Search for the cell housing the specified text and yield its [x, y] center coordinate. 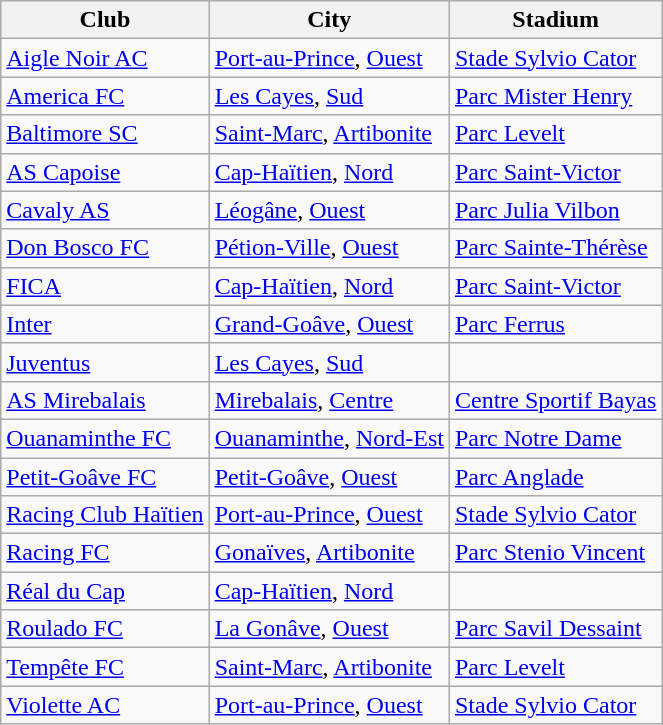
Petit-Goâve FC [105, 477]
Aigle Noir AC [105, 58]
City [329, 20]
Juventus [105, 362]
Centre Sportif Bayas [555, 400]
Parc Sainte-Thérèse [555, 248]
Ouanaminthe, Nord-Est [329, 438]
Stadium [555, 20]
Violette AC [105, 705]
AS Capoise [105, 172]
Parc Julia Vilbon [555, 210]
Mirebalais, Centre [329, 400]
Tempête FC [105, 667]
Parc Mister Henry [555, 96]
Club [105, 20]
Inter [105, 324]
Gonaïves, Artibonite [329, 553]
Petit-Goâve, Ouest [329, 477]
Léogâne, Ouest [329, 210]
Réal du Cap [105, 591]
Don Bosco FC [105, 248]
Roulado FC [105, 629]
Parc Anglade [555, 477]
Parc Ferrus [555, 324]
Ouanaminthe FC [105, 438]
Baltimore SC [105, 134]
Racing FC [105, 553]
AS Mirebalais [105, 400]
Parc Stenio Vincent [555, 553]
La Gonâve, Ouest [329, 629]
Pétion-Ville, Ouest [329, 248]
Racing Club Haïtien [105, 515]
Grand-Goâve, Ouest [329, 324]
FICA [105, 286]
Parc Notre Dame [555, 438]
America FC [105, 96]
Parc Savil Dessaint [555, 629]
Cavaly AS [105, 210]
